Search for the cell housing the specified text and yield its (X, Y) center coordinate. 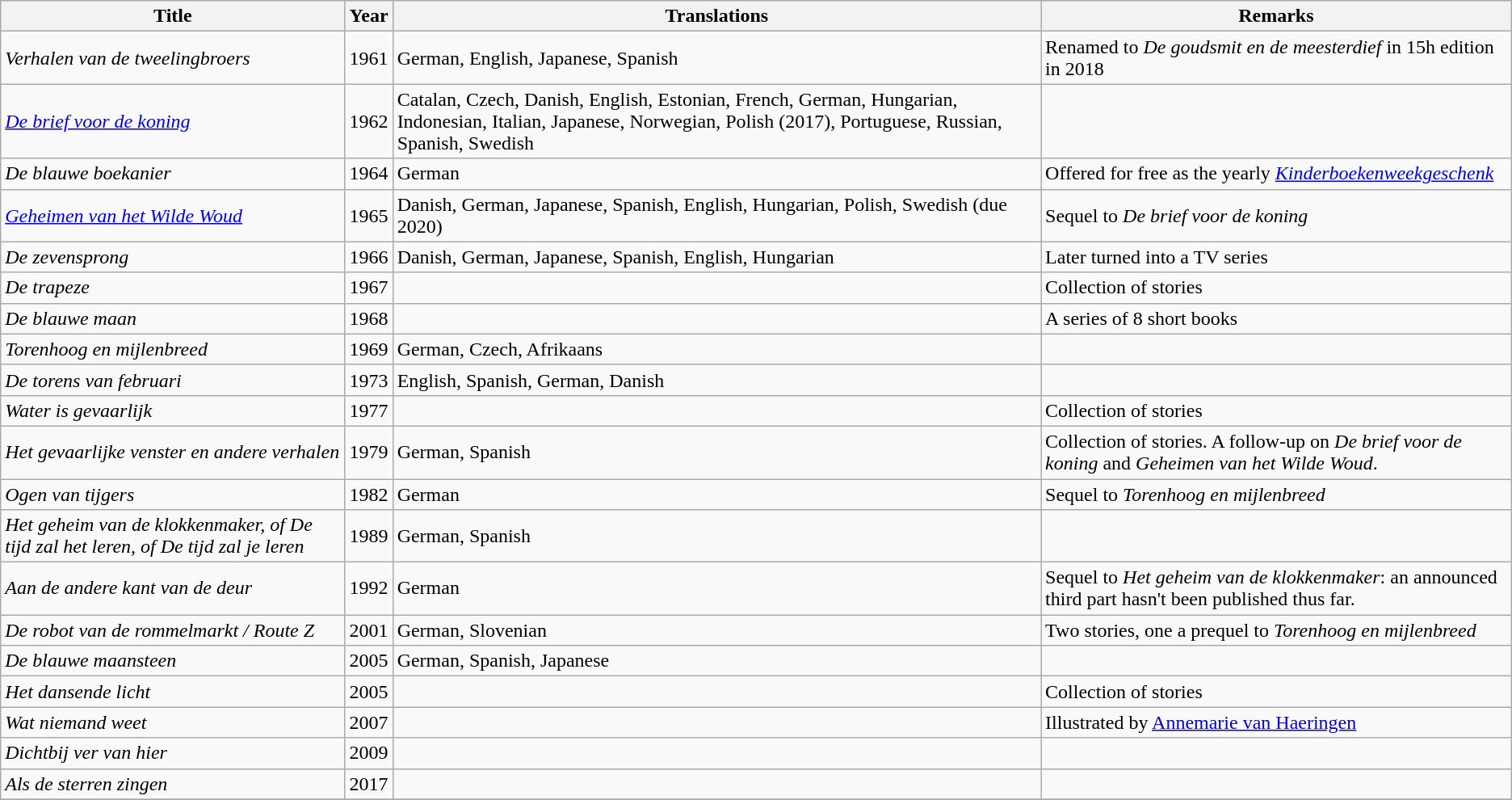
Danish, German, Japanese, Spanish, English, Hungarian (716, 257)
German, Spanish, Japanese (716, 661)
Het gevaarlijke venster en andere verhalen (173, 453)
1969 (368, 349)
Aan de andere kant van de deur (173, 588)
Offered for free as the yearly Kinderboekenweekgeschenk (1276, 174)
1973 (368, 380)
Danish, German, Japanese, Spanish, English, Hungarian, Polish, Swedish (due 2020) (716, 215)
German, Slovenian (716, 630)
Illustrated by Annemarie van Haeringen (1276, 722)
Wat niemand weet (173, 722)
Title (173, 16)
Ogen van tijgers (173, 494)
2007 (368, 722)
English, Spanish, German, Danish (716, 380)
De brief voor de koning (173, 121)
Renamed to De goudsmit en de meesterdief in 15h edition in 2018 (1276, 58)
German, Czech, Afrikaans (716, 349)
De blauwe boekanier (173, 174)
1966 (368, 257)
2017 (368, 784)
1965 (368, 215)
Remarks (1276, 16)
1989 (368, 537)
1964 (368, 174)
Verhalen van de tweelingbroers (173, 58)
1982 (368, 494)
Torenhoog en mijlenbreed (173, 349)
Water is gevaarlijk (173, 411)
De blauwe maansteen (173, 661)
Year (368, 16)
Collection of stories. A follow-up on De brief voor de koning and Geheimen van het Wilde Woud. (1276, 453)
Sequel to De brief voor de koning (1276, 215)
1977 (368, 411)
1968 (368, 318)
De zevensprong (173, 257)
Het geheim van de klokkenmaker, of De tijd zal het leren, of De tijd zal je leren (173, 537)
De robot van de rommelmarkt / Route Z (173, 630)
German, English, Japanese, Spanish (716, 58)
1979 (368, 453)
Sequel to Het geheim van de klokkenmaker: an announced third part hasn't been published thus far. (1276, 588)
Two stories, one a prequel to Torenhoog en mijlenbreed (1276, 630)
Dichtbij ver van hier (173, 753)
De torens van februari (173, 380)
2009 (368, 753)
A series of 8 short books (1276, 318)
2001 (368, 630)
1967 (368, 288)
Translations (716, 16)
Als de sterren zingen (173, 784)
1961 (368, 58)
Het dansende licht (173, 692)
De blauwe maan (173, 318)
Later turned into a TV series (1276, 257)
De trapeze (173, 288)
1962 (368, 121)
Sequel to Torenhoog en mijlenbreed (1276, 494)
Geheimen van het Wilde Woud (173, 215)
1992 (368, 588)
